Scan for the cell matching the given text and deliver its [X, Y] coordinate at center. 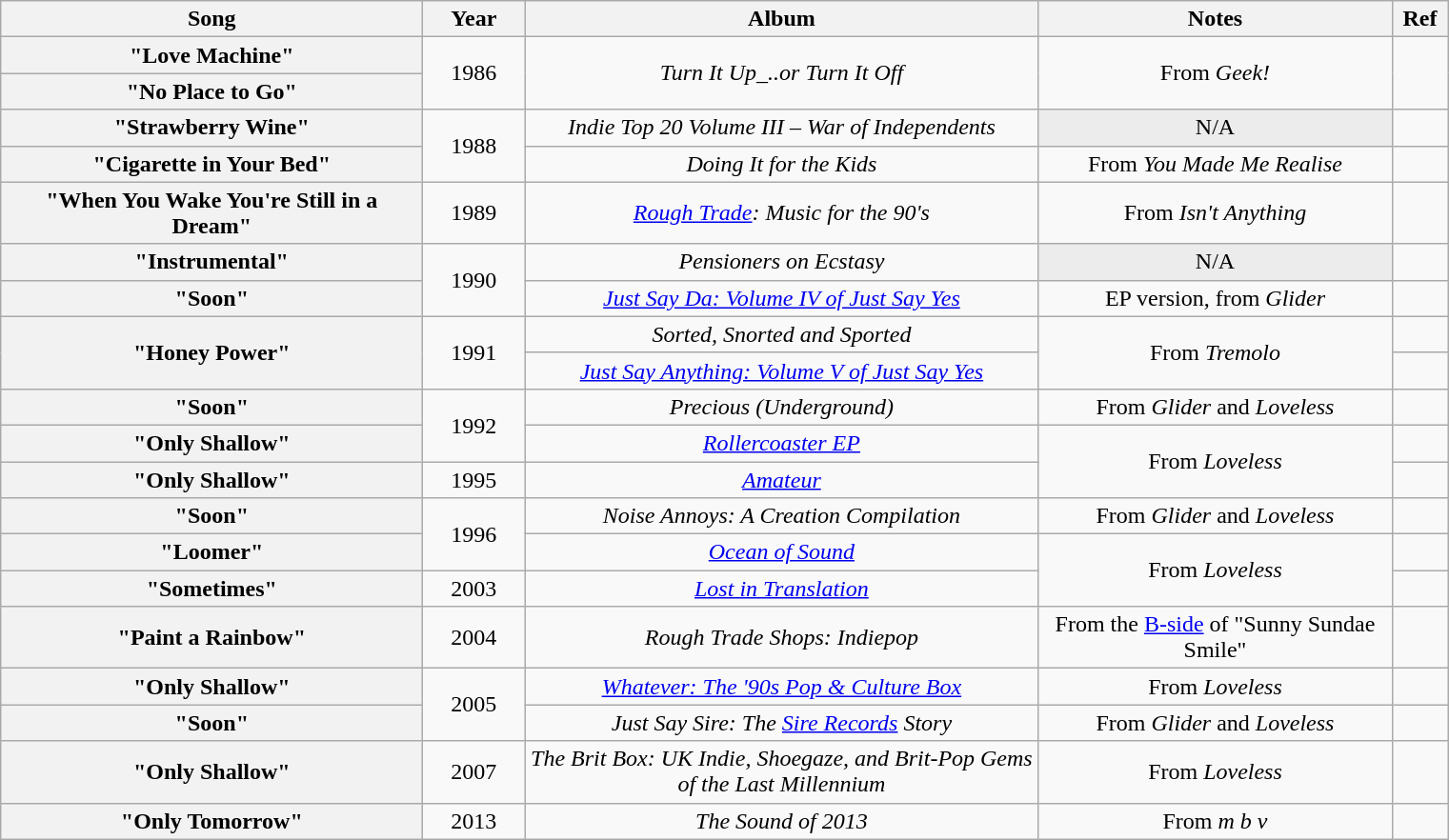
"Cigarette in Your Bed" [211, 164]
2003 [474, 589]
Notes [1216, 19]
1992 [474, 425]
1991 [474, 352]
Just Say Sire: The Sire Records Story [781, 723]
1988 [474, 146]
1990 [474, 280]
Turn It Up_..or Turn It Off [781, 73]
2013 [474, 821]
Rough Trade Shops: Indiepop [781, 638]
1995 [474, 479]
The Sound of 2013 [781, 821]
Rough Trade: Music for the 90's [781, 213]
Amateur [781, 479]
Noise Annoys: A Creation Compilation [781, 516]
Precious (Underground) [781, 407]
Ref [1419, 19]
2007 [474, 771]
1989 [474, 213]
"Honey Power" [211, 352]
"Loomer" [211, 552]
Lost in Translation [781, 589]
2004 [474, 638]
Rollercoaster EP [781, 443]
From Isn't Anything [1216, 213]
"Paint a Rainbow" [211, 638]
Song [211, 19]
Whatever: The '90s Pop & Culture Box [781, 687]
"When You Wake You're Still in a Dream" [211, 213]
"Sometimes" [211, 589]
The Brit Box: UK Indie, Shoegaze, and Brit-Pop Gems of the Last Millennium [781, 771]
"Instrumental" [211, 262]
"Strawberry Wine" [211, 128]
1986 [474, 73]
Indie Top 20 Volume III – War of Independents [781, 128]
"Love Machine" [211, 55]
Year [474, 19]
Just Say Da: Volume IV of Just Say Yes [781, 298]
From the B-side of "Sunny Sundae Smile" [1216, 638]
"No Place to Go" [211, 91]
"Only Tomorrow" [211, 821]
From Geek! [1216, 73]
From m b v [1216, 821]
2005 [474, 705]
Doing It for the Kids [781, 164]
Sorted, Snorted and Sported [781, 334]
From You Made Me Realise [1216, 164]
Album [781, 19]
1996 [474, 534]
Pensioners on Ecstasy [781, 262]
Ocean of Sound [781, 552]
From Tremolo [1216, 352]
EP version, from Glider [1216, 298]
Just Say Anything: Volume V of Just Say Yes [781, 370]
